Extract the (x, y) coordinate from the center of the cell holding the provided text.  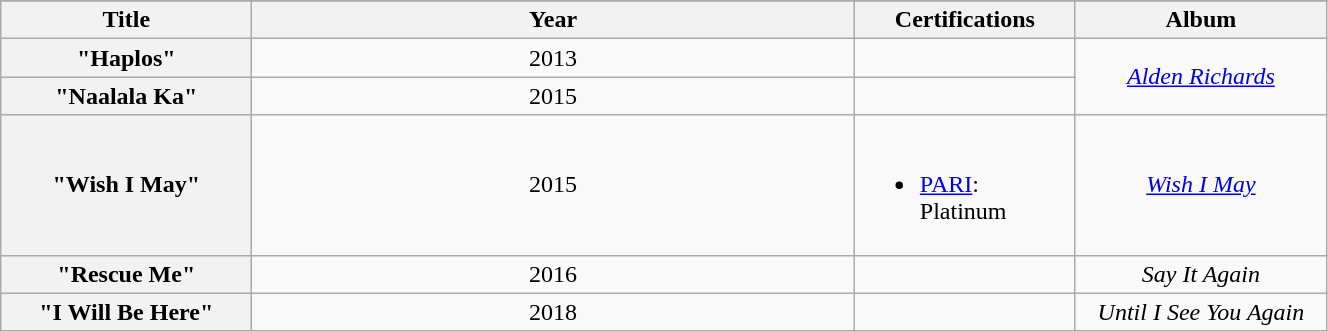
Year (554, 20)
2013 (554, 58)
"Haplos" (126, 58)
PARI: Platinum (964, 185)
Say It Again (1200, 274)
Title (126, 20)
Wish I May (1200, 185)
Alden Richards (1200, 77)
2016 (554, 274)
"Rescue Me" (126, 274)
"Naalala Ka" (126, 96)
Album (1200, 20)
2018 (554, 312)
"I Will Be Here" (126, 312)
Certifications (964, 20)
Until I See You Again (1200, 312)
"Wish I May" (126, 185)
